Output the (X, Y) coordinate of the center of the cell containing the given text.  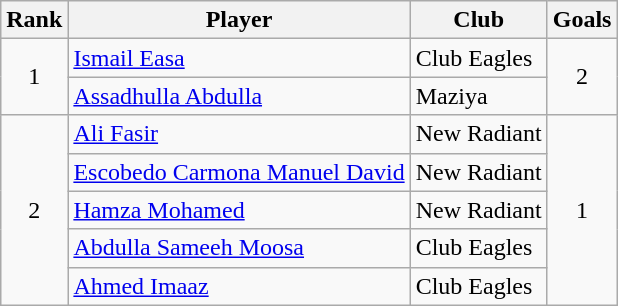
Maziya (478, 96)
Ahmed Imaaz (239, 286)
Abdulla Sameeh Moosa (239, 248)
Goals (582, 20)
Escobedo Carmona Manuel David (239, 172)
Player (239, 20)
Hamza Mohamed (239, 210)
Ismail Easa (239, 58)
Rank (34, 20)
Assadhulla Abdulla (239, 96)
Club (478, 20)
Ali Fasir (239, 134)
